Return the [x, y] coordinate for the center point of the cell that contains the specified text.  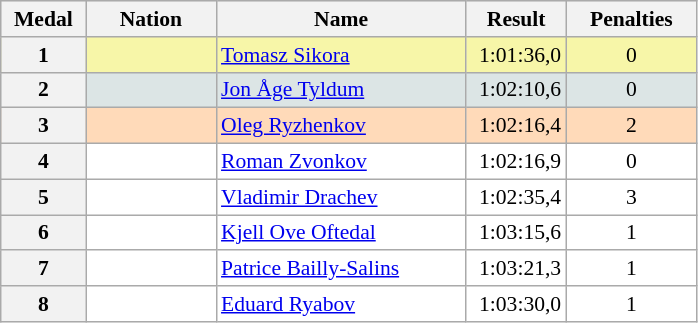
1:02:16,4 [516, 126]
8 [44, 304]
1:03:21,3 [516, 269]
Kjell Ove Oftedal [341, 233]
6 [44, 233]
1:02:10,6 [516, 90]
Jon Åge Tyldum [341, 90]
Result [516, 19]
7 [44, 269]
Oleg Ryzhenkov [341, 126]
5 [44, 197]
1:01:36,0 [516, 55]
1:03:30,0 [516, 304]
Penalties [631, 19]
4 [44, 162]
Medal [44, 19]
Patrice Bailly-Salins [341, 269]
Eduard Ryabov [341, 304]
Name [341, 19]
1:02:35,4 [516, 197]
Vladimir Drachev [341, 197]
Nation [151, 19]
1:02:16,9 [516, 162]
Tomasz Sikora [341, 55]
1:03:15,6 [516, 233]
Roman Zvonkov [341, 162]
